Provide the (x, y) coordinate of the cell's center where the given text is located.  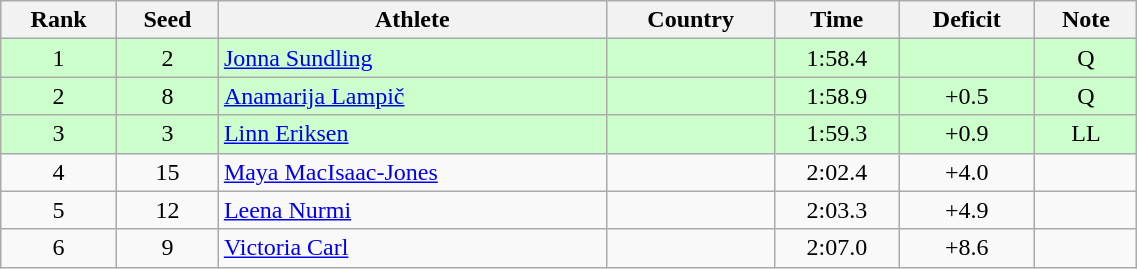
1:58.4 (837, 58)
Jonna Sundling (412, 58)
1:58.9 (837, 96)
Leena Nurmi (412, 210)
Note (1086, 20)
4 (59, 172)
9 (167, 248)
+0.9 (967, 134)
LL (1086, 134)
Athlete (412, 20)
1 (59, 58)
Victoria Carl (412, 248)
2:07.0 (837, 248)
2:03.3 (837, 210)
Country (690, 20)
Rank (59, 20)
+0.5 (967, 96)
2:02.4 (837, 172)
Seed (167, 20)
1:59.3 (837, 134)
8 (167, 96)
Time (837, 20)
Linn Eriksen (412, 134)
12 (167, 210)
+4.9 (967, 210)
Deficit (967, 20)
Anamarija Lampič (412, 96)
6 (59, 248)
15 (167, 172)
+8.6 (967, 248)
+4.0 (967, 172)
5 (59, 210)
Maya MacIsaac-Jones (412, 172)
